Capture the cell that displays the provided text and extract its [x, y] central coordinate. 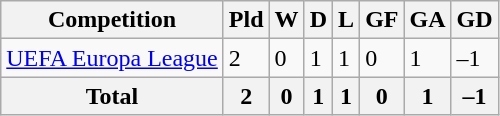
Pld [246, 20]
L [346, 20]
UEFA Europa League [112, 58]
GF [382, 20]
GA [428, 20]
GD [474, 20]
Competition [112, 20]
D [318, 20]
W [286, 20]
Total [112, 96]
